Search for the cell housing the specified text and yield its (X, Y) center coordinate. 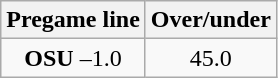
Pregame line (74, 20)
Over/under (210, 20)
45.0 (210, 58)
OSU –1.0 (74, 58)
